Output the (X, Y) coordinate of the center of the cell containing the given text.  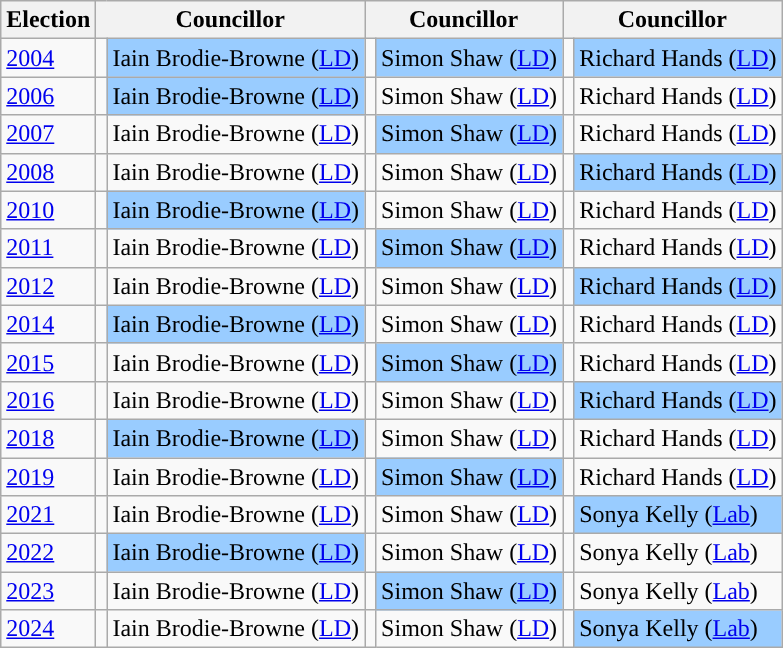
2012 (48, 286)
2018 (48, 438)
2021 (48, 515)
2008 (48, 172)
2023 (48, 591)
2024 (48, 629)
Election (48, 20)
2004 (48, 58)
2007 (48, 134)
2016 (48, 400)
2015 (48, 362)
2011 (48, 248)
2010 (48, 210)
2019 (48, 477)
2006 (48, 96)
2014 (48, 324)
2022 (48, 553)
